Detect which cell encompasses the target text, then output its [X, Y] center coordinate. 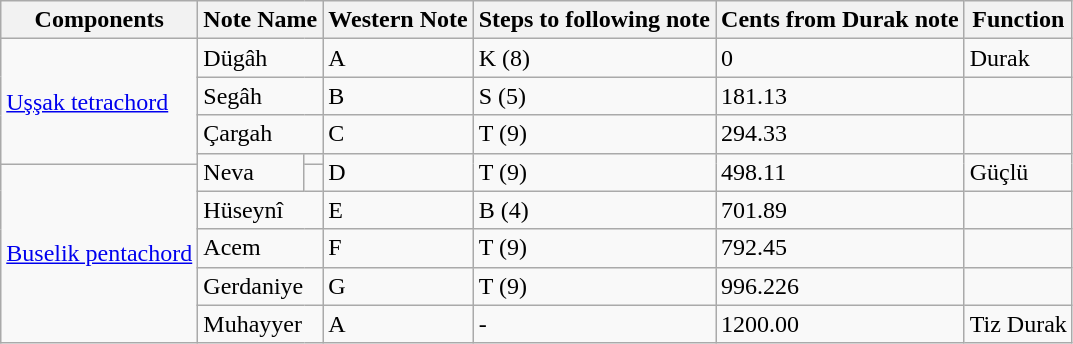
Neva [251, 172]
S (5) [594, 96]
Cents from Durak note [840, 20]
C [398, 134]
Tiz Durak [1018, 324]
294.33 [840, 134]
701.89 [840, 210]
996.226 [840, 286]
Steps to following note [594, 20]
Segâh [260, 96]
Note Name [260, 20]
Gerdaniye [260, 286]
Muhayyer [260, 324]
0 [840, 58]
F [398, 248]
Western Note [398, 20]
Durak [1018, 58]
Uşşak tetrachord [100, 102]
B (4) [594, 210]
Hüseynî [260, 210]
B [398, 96]
D [398, 172]
Acem [260, 248]
Güçlü [1018, 172]
Buselik pentachord [100, 254]
498.11 [840, 172]
1200.00 [840, 324]
Function [1018, 20]
181.13 [840, 96]
Çargah [260, 134]
Dügâh [260, 58]
792.45 [840, 248]
G [398, 286]
E [398, 210]
K (8) [594, 58]
- [594, 324]
Components [100, 20]
